Scan for the cell matching the given text and deliver its (x, y) coordinate at center. 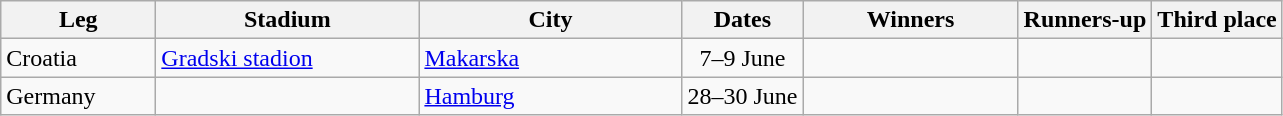
Dates (742, 20)
Gradski stadion (288, 58)
Hamburg (550, 96)
Winners (910, 20)
Runners-up (1085, 20)
Stadium (288, 20)
Third place (1217, 20)
28–30 June (742, 96)
Germany (78, 96)
7–9 June (742, 58)
Croatia (78, 58)
Leg (78, 20)
City (550, 20)
Makarska (550, 58)
